Pinpoint the cell where the given text exists, returning its (X, Y) midpoint coordinate. 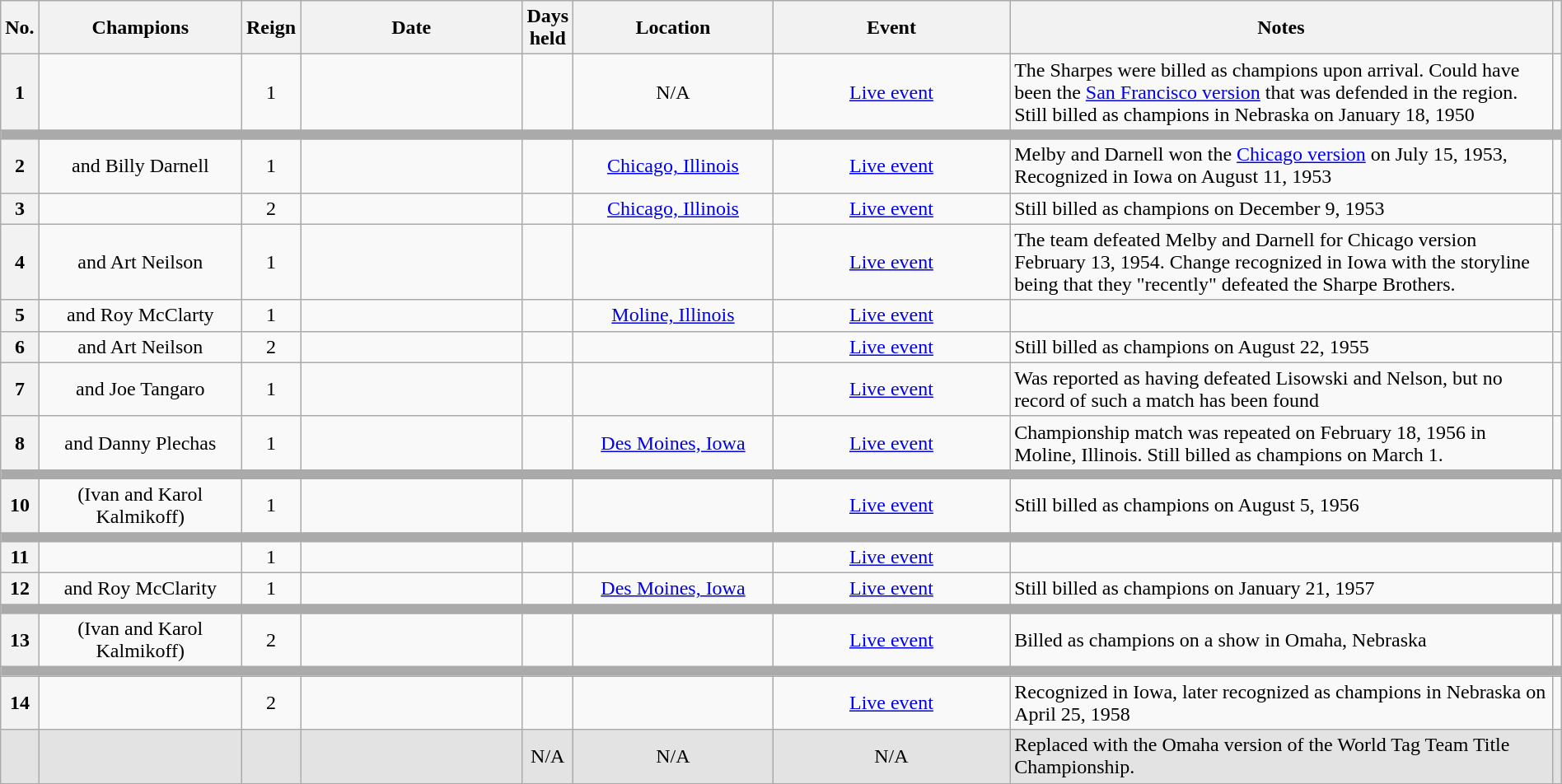
and Billy Darnell (140, 166)
Location (674, 28)
Still billed as champions on January 21, 1957 (1282, 589)
and Joe Tangaro (140, 389)
No. (20, 28)
Championship match was repeated on February 18, 1956 in Moline, Illinois. Still billed as champions on March 1. (1282, 443)
Reign (270, 28)
Date (412, 28)
14 (20, 703)
and Roy McClarity (140, 589)
11 (20, 558)
Moline, Illinois (674, 315)
Days held (548, 28)
6 (20, 347)
4 (20, 262)
and Danny Plechas (140, 443)
7 (20, 389)
and Roy McClarty (140, 315)
10 (20, 506)
Still billed as champions on December 9, 1953 (1282, 208)
8 (20, 443)
12 (20, 589)
Champions (140, 28)
Recognized in Iowa, later recognized as champions in Nebraska on April 25, 1958 (1282, 703)
Melby and Darnell won the Chicago version on July 15, 1953, Recognized in Iowa on August 11, 1953 (1282, 166)
Still billed as champions on August 22, 1955 (1282, 347)
Still billed as champions on August 5, 1956 (1282, 506)
5 (20, 315)
13 (20, 641)
Event (891, 28)
Replaced with the Omaha version of the World Tag Team Title Championship. (1282, 756)
Billed as champions on a show in Omaha, Nebraska (1282, 641)
Notes (1282, 28)
3 (20, 208)
Was reported as having defeated Lisowski and Nelson, but no record of such a match has been found (1282, 389)
